Search for the cell housing the specified text and yield its [X, Y] center coordinate. 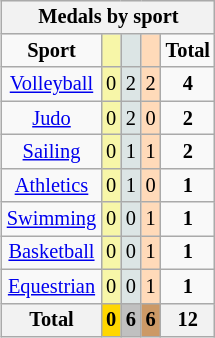
12 [188, 320]
Basketball [52, 253]
Swimming [52, 219]
4 [188, 84]
Judo [52, 118]
Volleyball [52, 84]
Medals by sport [108, 17]
Athletics [52, 185]
Equestrian [52, 286]
Sport [52, 51]
Sailing [52, 152]
